Pinpoint the cell where the given text exists, returning its (X, Y) midpoint coordinate. 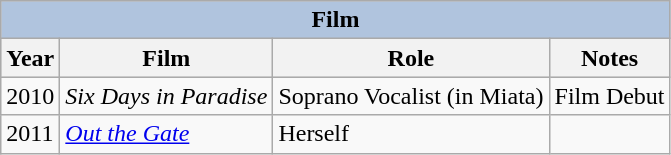
Herself (411, 134)
Role (411, 58)
Soprano Vocalist (in Miata) (411, 96)
Out the Gate (166, 134)
2010 (30, 96)
Film Debut (610, 96)
Notes (610, 58)
Year (30, 58)
2011 (30, 134)
Six Days in Paradise (166, 96)
